Output the [X, Y] coordinate of the center of the cell containing the given text.  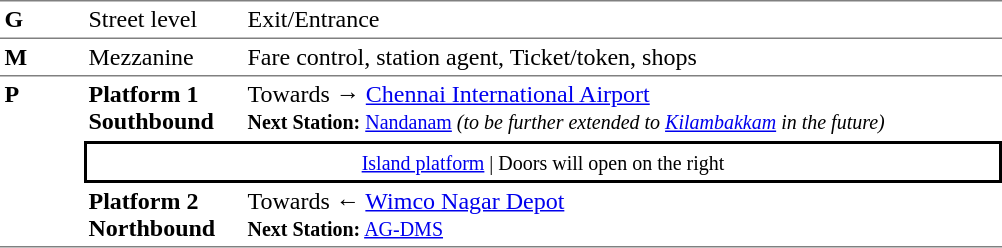
Platform 1Southbound [164, 108]
Towards → Chennai International AirportNext Station: Nandanam (to be further extended to Kilambakkam in the future) [622, 108]
M [42, 58]
Exit/Entrance [622, 20]
Mezzanine [164, 58]
Island platform | Doors will open on the right [543, 162]
Fare control, station agent, Ticket/token, shops [622, 58]
P [42, 162]
Street level [164, 20]
G [42, 20]
Towards ← Wimco Nagar DepotNext Station: AG-DMS [622, 215]
Platform 2Northbound [164, 215]
